Detect which cell encompasses the target text, then output its [x, y] center coordinate. 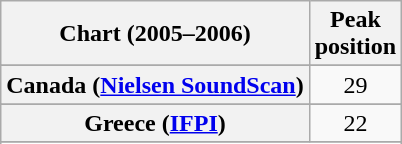
Canada (Nielsen SoundScan) [155, 85]
29 [355, 85]
Greece (IFPI) [155, 123]
Chart (2005–2006) [155, 34]
22 [355, 123]
Peakposition [355, 34]
